Determine the (x, y) coordinate at the center of the cell enclosing the given text.  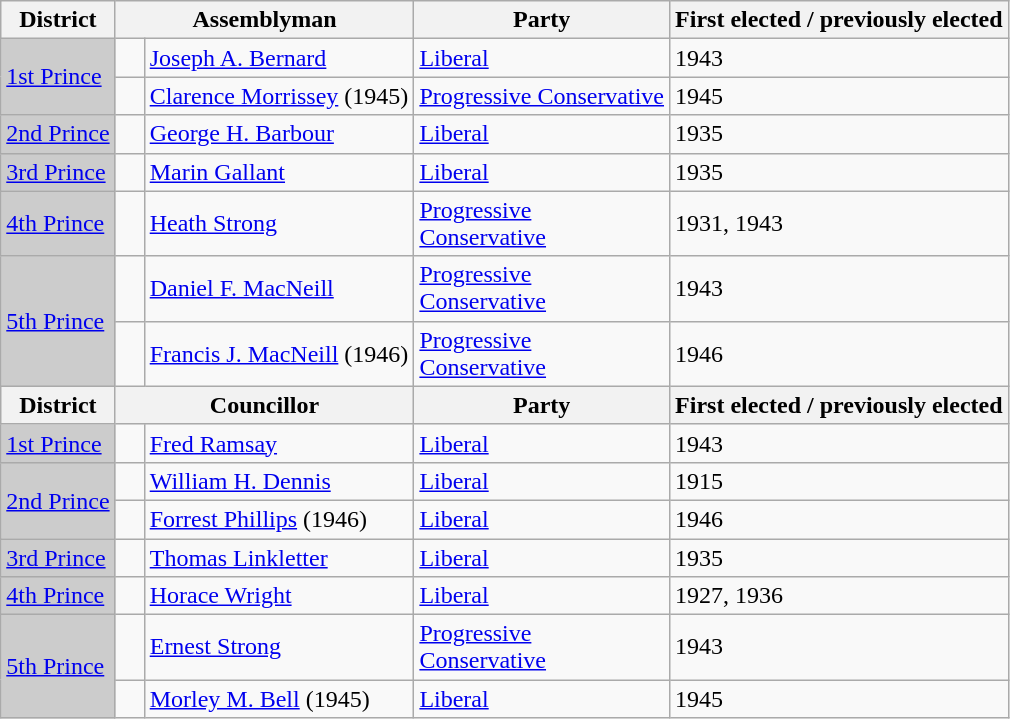
1927, 1936 (840, 596)
Forrest Phillips (1946) (279, 519)
1915 (840, 481)
Francis J. MacNeill (1946) (279, 354)
Councillor (264, 405)
Daniel F. MacNeill (279, 288)
Horace Wright (279, 596)
George H. Barbour (279, 134)
Morley M. Bell (1945) (279, 699)
Assemblyman (264, 20)
Fred Ramsay (279, 443)
Heath Strong (279, 224)
1931, 1943 (840, 224)
Thomas Linkletter (279, 557)
Joseph A. Bernard (279, 58)
Marin Gallant (279, 172)
William H. Dennis (279, 481)
Clarence Morrissey (1945) (279, 96)
Ernest Strong (279, 648)
